For the text-containing cell, return its midpoint in (x, y) coordinate format. 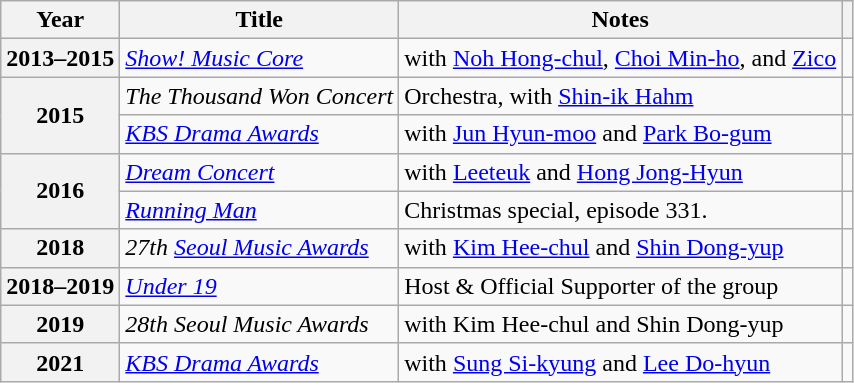
2016 (60, 191)
Orchestra, with Shin-ik Hahm (620, 96)
2019 (60, 324)
2013–2015 (60, 58)
27th Seoul Music Awards (260, 248)
2015 (60, 115)
with Jun Hyun-moo and Park Bo-gum (620, 134)
Running Man (260, 210)
Under 19 (260, 286)
Title (260, 20)
2018–2019 (60, 286)
with Sung Si-kyung and Lee Do-hyun (620, 362)
with Noh Hong-chul, Choi Min-ho, and Zico (620, 58)
2021 (60, 362)
Show! Music Core (260, 58)
Notes (620, 20)
Host & Official Supporter of the group (620, 286)
Christmas special, episode 331. (620, 210)
The Thousand Won Concert (260, 96)
Year (60, 20)
Dream Concert (260, 172)
with Leeteuk and Hong Jong-Hyun (620, 172)
2018 (60, 248)
28th Seoul Music Awards (260, 324)
